Return (x, y) of the center of cell containing provided text 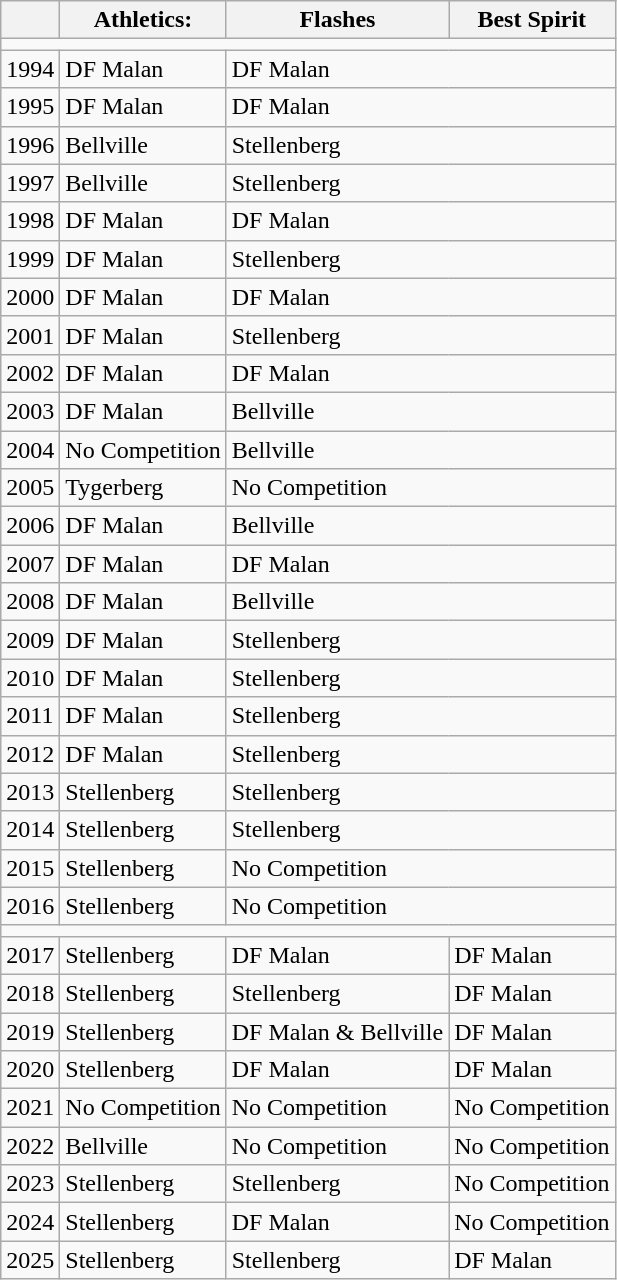
1994 (30, 69)
1998 (30, 221)
2019 (30, 1031)
2004 (30, 449)
2003 (30, 411)
2024 (30, 1222)
2002 (30, 373)
Athletics: (143, 20)
Tygerberg (143, 488)
1995 (30, 107)
2011 (30, 716)
2014 (30, 830)
2001 (30, 335)
2023 (30, 1184)
2017 (30, 955)
2010 (30, 678)
2025 (30, 1260)
2005 (30, 488)
2022 (30, 1146)
1997 (30, 183)
2007 (30, 564)
Best Spirit (532, 20)
2020 (30, 1070)
2021 (30, 1108)
Flashes (337, 20)
1996 (30, 145)
2006 (30, 526)
2013 (30, 792)
2000 (30, 297)
DF Malan & Bellville (337, 1031)
2018 (30, 993)
1999 (30, 259)
2015 (30, 868)
2016 (30, 906)
2008 (30, 602)
2009 (30, 640)
2012 (30, 754)
